Determine the [X, Y] coordinate at the center of the cell enclosing the given text.  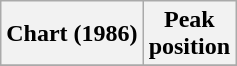
Chart (1986) [72, 34]
Peakposition [189, 34]
